Output the (x, y) coordinate of the center of the cell containing the given text.  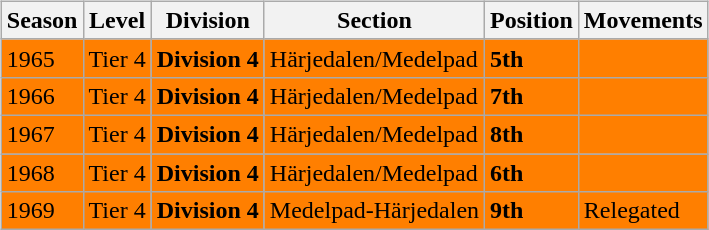
8th (532, 134)
6th (532, 173)
7th (532, 96)
Section (374, 20)
1966 (42, 96)
Movements (643, 20)
Level (117, 20)
Position (532, 20)
Division (208, 20)
1967 (42, 134)
9th (532, 211)
1969 (42, 211)
1965 (42, 58)
Medelpad-Härjedalen (374, 211)
Season (42, 20)
Relegated (643, 211)
5th (532, 58)
1968 (42, 173)
